Identify which cell holds the provided text, then report its (X, Y) central coordinate. 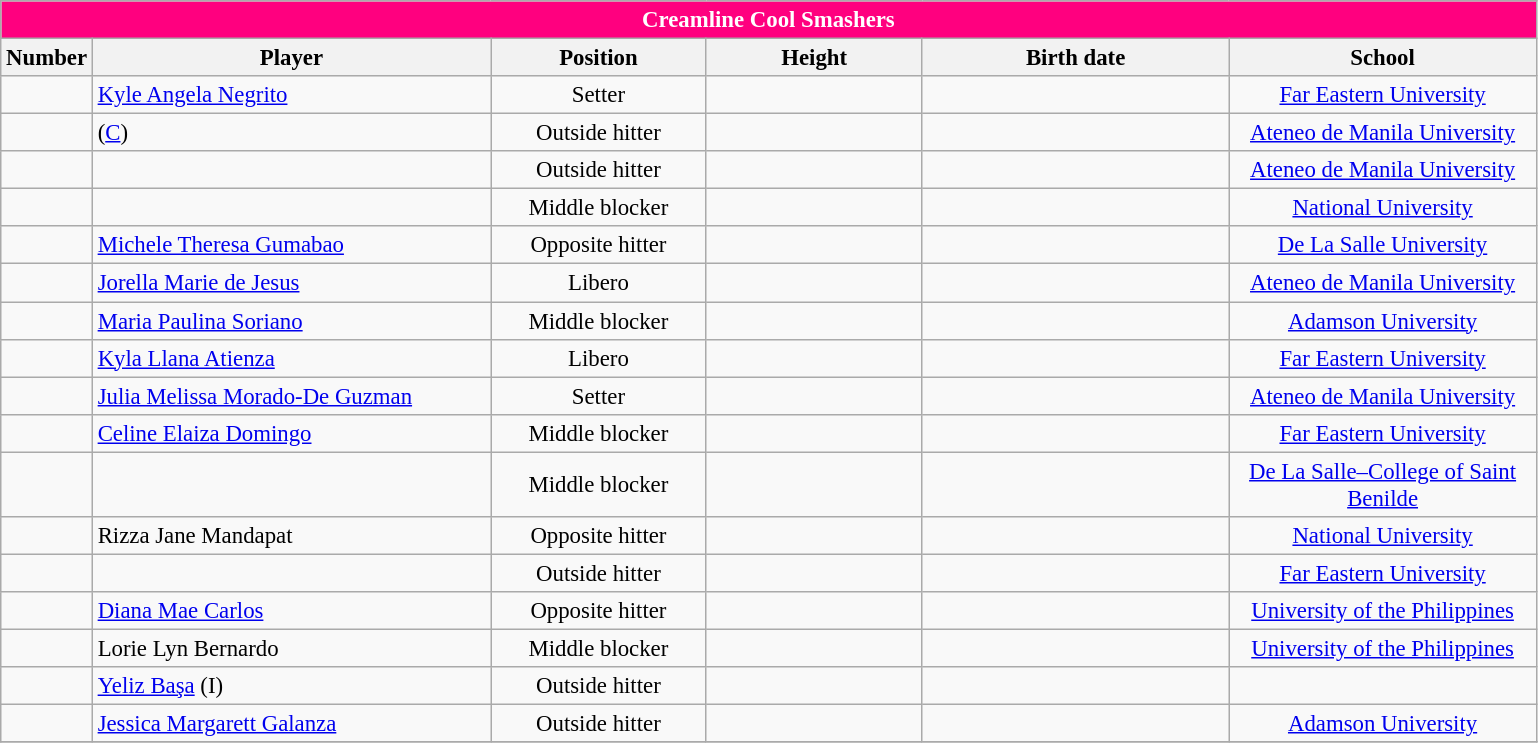
Rizza Jane Mandapat (291, 536)
Julia Melissa Morado-De Guzman (291, 396)
Creamline Cool Smashers (768, 20)
Lorie Lyn Bernardo (291, 648)
Diana Mae Carlos (291, 611)
Position (599, 58)
Kyla Llana Atienza (291, 358)
Birth date (1076, 58)
Jessica Margarett Galanza (291, 724)
(C) (291, 133)
Michele Theresa Gumabao (291, 245)
School (1382, 58)
Celine Elaiza Domingo (291, 433)
Yeliz Başa (I) (291, 686)
Jorella Marie de Jesus (291, 283)
Number (47, 58)
Maria Paulina Soriano (291, 321)
De La Salle–College of Saint Benilde (1382, 484)
Height (814, 58)
De La Salle University (1382, 245)
Player (291, 58)
Kyle Angela Negrito (291, 95)
